For the text-containing cell, return its midpoint in [x, y] coordinate format. 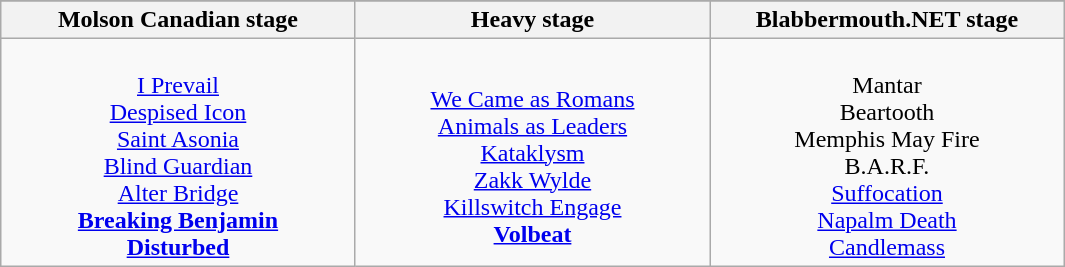
Molson Canadian stage [178, 20]
We Came as Romans Animals as Leaders Kataklysm Zakk Wylde Killswitch Engage Volbeat [532, 152]
Mantar Beartooth Memphis May Fire B.A.R.F. Suffocation Napalm Death Candlemass [888, 152]
Heavy stage [532, 20]
Blabbermouth.NET stage [888, 20]
I Prevail Despised Icon Saint Asonia Blind Guardian Alter Bridge Breaking Benjamin Disturbed [178, 152]
